Search for the cell housing the specified text and yield its [x, y] center coordinate. 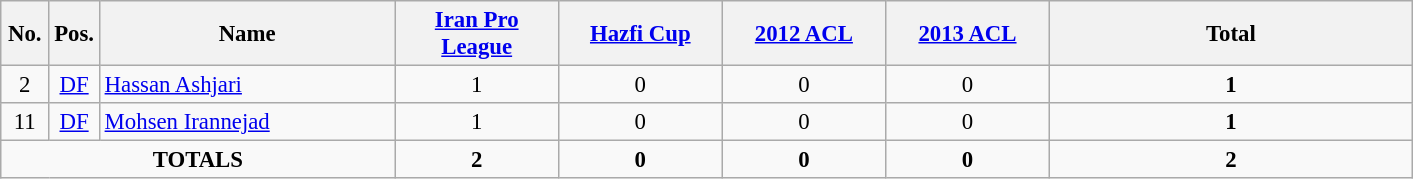
Hassan Ashjari [247, 85]
Pos. [74, 34]
Mohsen Irannejad [247, 122]
11 [25, 122]
2012 ACL [804, 34]
Hazfi Cup [640, 34]
No. [25, 34]
TOTALS [198, 160]
Name [247, 34]
Iran Pro League [477, 34]
Total [1230, 34]
2013 ACL [968, 34]
